Scan for the cell matching the given text and deliver its [X, Y] coordinate at center. 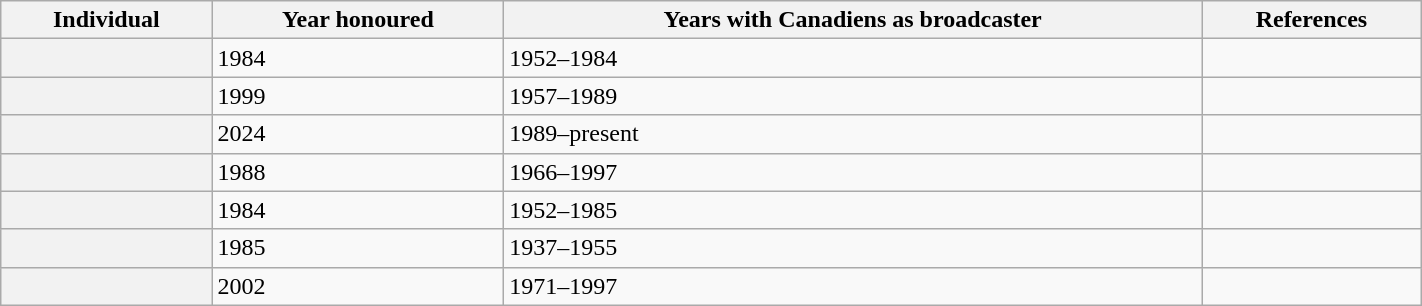
1937–1955 [853, 248]
2002 [358, 286]
Year honoured [358, 20]
Years with Canadiens as broadcaster [853, 20]
Individual [106, 20]
References [1312, 20]
1985 [358, 248]
1989–present [853, 134]
1999 [358, 96]
2024 [358, 134]
1957–1989 [853, 96]
1988 [358, 172]
1966–1997 [853, 172]
1971–1997 [853, 286]
1952–1984 [853, 58]
1952–1985 [853, 210]
